Output the (x, y) coordinate of the center of the cell containing the given text.  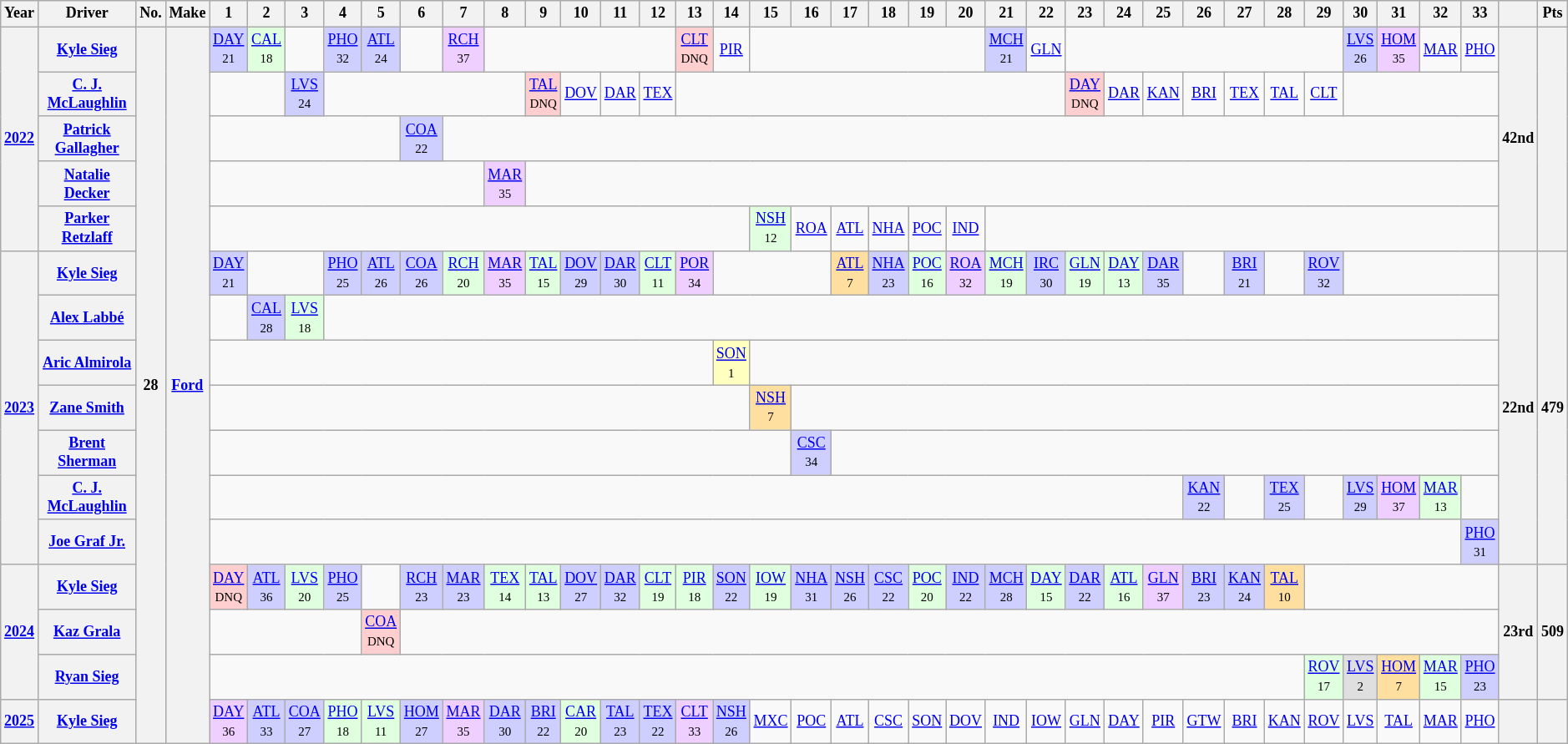
19 (927, 13)
MCH28 (1006, 587)
TALDNQ (544, 94)
IOW (1046, 721)
RCH37 (463, 49)
BRI21 (1245, 273)
Zane Smith (87, 407)
MAR15 (1440, 676)
LVS29 (1361, 498)
23 (1085, 13)
22 (1046, 13)
GLN37 (1163, 587)
POR34 (695, 273)
11 (620, 13)
PIR18 (695, 587)
ROA (812, 229)
LVS18 (304, 318)
DOV29 (581, 273)
MAR13 (1440, 498)
RCH23 (421, 587)
Parker Retzlaff (87, 229)
SON (927, 721)
3 (304, 13)
LVS2 (1361, 676)
26 (1204, 13)
LVS20 (304, 587)
25 (1163, 13)
DOV27 (581, 587)
14 (731, 13)
TAL13 (544, 587)
CSC22 (888, 587)
Brent Sherman (87, 453)
HOM7 (1399, 676)
13 (695, 13)
TAL23 (620, 721)
2 (267, 13)
12 (658, 13)
ATL7 (850, 273)
Natalie Decker (87, 184)
COA26 (421, 273)
PHO32 (342, 49)
ROV17 (1324, 676)
MXC (771, 721)
17 (850, 13)
LVS11 (381, 721)
ROA32 (966, 273)
RCH20 (463, 273)
24 (1124, 13)
SON1 (731, 363)
ATL24 (381, 49)
DAY13 (1124, 273)
32 (1440, 13)
509 (1553, 631)
2022 (20, 139)
Pts (1553, 13)
DAY (1124, 721)
SON22 (731, 587)
NHA23 (888, 273)
27 (1245, 13)
HOM37 (1399, 498)
TEX14 (505, 587)
DAR35 (1163, 273)
CLT33 (695, 721)
MCH21 (1006, 49)
GTW (1204, 721)
KAN24 (1245, 587)
23rd (1518, 631)
ROV (1324, 721)
2024 (20, 631)
Kaz Grala (87, 632)
TAL15 (544, 273)
2025 (20, 721)
MAR23 (463, 587)
8 (505, 13)
10 (581, 13)
Driver (87, 13)
CLT (1324, 94)
ROV32 (1324, 273)
COADNQ (381, 632)
IOW19 (771, 587)
ATL26 (381, 273)
COA27 (304, 721)
CSC34 (812, 453)
TEX22 (658, 721)
479 (1553, 407)
PHO18 (342, 721)
MCH19 (1006, 273)
4 (342, 13)
ATL33 (267, 721)
29 (1324, 13)
CAL28 (267, 318)
7 (463, 13)
CLTDNQ (695, 49)
6 (421, 13)
GLN19 (1085, 273)
33 (1479, 13)
DAY36 (229, 721)
BRI23 (1204, 587)
18 (888, 13)
IRC30 (1046, 273)
16 (812, 13)
ATL16 (1124, 587)
Ryan Sieg (87, 676)
15 (771, 13)
21 (1006, 13)
NSH12 (771, 229)
LVS (1361, 721)
9 (544, 13)
IND22 (966, 587)
NHA (888, 229)
TAL10 (1284, 587)
HOM35 (1399, 49)
No. (150, 13)
20 (966, 13)
Ford (187, 386)
DAR22 (1085, 587)
5 (381, 13)
30 (1361, 13)
CAL18 (267, 49)
LVS24 (304, 94)
CLT11 (658, 273)
DAY15 (1046, 587)
PHO31 (1479, 542)
TEX25 (1284, 498)
Joe Graf Jr. (87, 542)
DAR32 (620, 587)
Patrick Gallagher (87, 139)
PHO23 (1479, 676)
HOM27 (421, 721)
KAN22 (1204, 498)
CLT19 (658, 587)
POC16 (927, 273)
22nd (1518, 407)
COA22 (421, 139)
CSC (888, 721)
Year (20, 13)
BRI22 (544, 721)
POC20 (927, 587)
1 (229, 13)
LVS26 (1361, 49)
2023 (20, 407)
Make (187, 13)
NHA31 (812, 587)
42nd (1518, 139)
ATL36 (267, 587)
31 (1399, 13)
CAR20 (581, 721)
Aric Almirola (87, 363)
Alex Labbé (87, 318)
NSH7 (771, 407)
